Identify which cell holds the provided text, then report its [x, y] central coordinate. 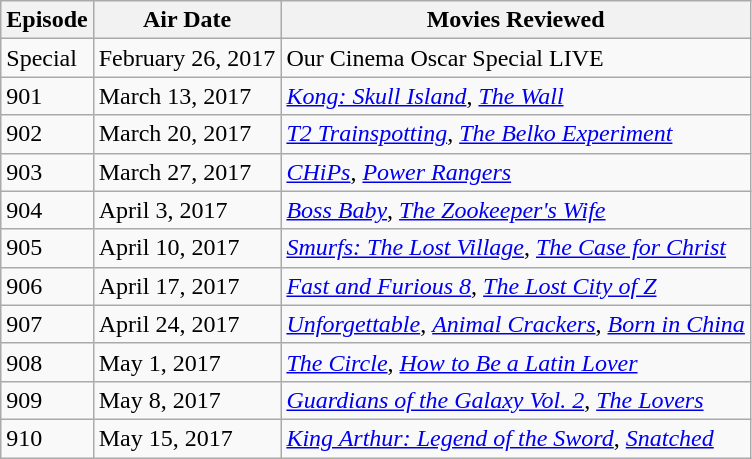
909 [47, 400]
Movies Reviewed [516, 20]
907 [47, 324]
CHiPs, Power Rangers [516, 172]
April 24, 2017 [187, 324]
902 [47, 134]
February 26, 2017 [187, 58]
908 [47, 362]
Special [47, 58]
Fast and Furious 8, The Lost City of Z [516, 286]
April 3, 2017 [187, 210]
T2 Trainspotting, The Belko Experiment [516, 134]
Our Cinema Oscar Special LIVE [516, 58]
Boss Baby, The Zookeeper's Wife [516, 210]
May 15, 2017 [187, 438]
906 [47, 286]
Guardians of the Galaxy Vol. 2, The Lovers [516, 400]
May 1, 2017 [187, 362]
903 [47, 172]
Unforgettable, Animal Crackers, Born in China [516, 324]
April 10, 2017 [187, 248]
901 [47, 96]
March 13, 2017 [187, 96]
Smurfs: The Lost Village, The Case for Christ [516, 248]
March 20, 2017 [187, 134]
The Circle, How to Be a Latin Lover [516, 362]
904 [47, 210]
May 8, 2017 [187, 400]
910 [47, 438]
April 17, 2017 [187, 286]
King Arthur: Legend of the Sword, Snatched [516, 438]
Episode [47, 20]
March 27, 2017 [187, 172]
Air Date [187, 20]
Kong: Skull Island, The Wall [516, 96]
905 [47, 248]
